Scan for the cell matching the given text and deliver its (X, Y) coordinate at center. 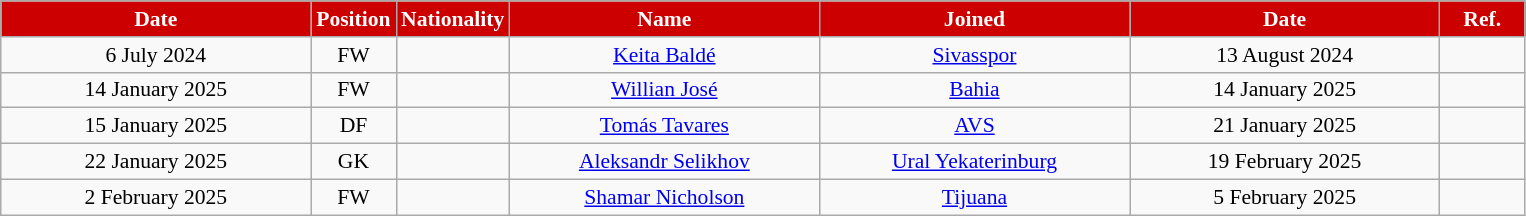
15 January 2025 (156, 126)
AVS (974, 126)
Ural Yekaterinburg (974, 162)
Tijuana (974, 197)
5 February 2025 (1285, 197)
21 January 2025 (1285, 126)
Joined (974, 19)
Ref. (1482, 19)
22 January 2025 (156, 162)
Bahia (974, 90)
Keita Baldé (664, 55)
DF (354, 126)
Willian José (664, 90)
2 February 2025 (156, 197)
19 February 2025 (1285, 162)
Position (354, 19)
GK (354, 162)
Shamar Nicholson (664, 197)
Aleksandr Selikhov (664, 162)
6 July 2024 (156, 55)
13 August 2024 (1285, 55)
Nationality (452, 19)
Sivasspor (974, 55)
Tomás Tavares (664, 126)
Name (664, 19)
